Search for the cell housing the specified text and yield its (X, Y) center coordinate. 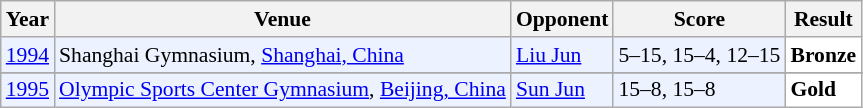
Liu Jun (562, 55)
Olympic Sports Center Gymnasium, Beijing, China (282, 90)
Sun Jun (562, 90)
Opponent (562, 19)
Score (699, 19)
Year (28, 19)
5–15, 15–4, 12–15 (699, 55)
1994 (28, 55)
15–8, 15–8 (699, 90)
Venue (282, 19)
Bronze (823, 55)
1995 (28, 90)
Shanghai Gymnasium, Shanghai, China (282, 55)
Gold (823, 90)
Result (823, 19)
